Pinpoint the cell where the given text exists, returning its [X, Y] midpoint coordinate. 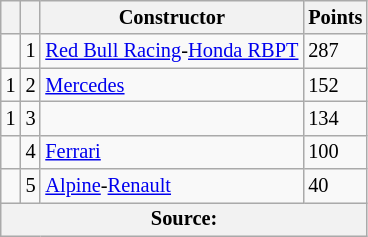
Red Bull Racing-Honda RBPT [172, 51]
287 [335, 51]
Points [335, 17]
Mercedes [172, 85]
134 [335, 118]
4 [31, 152]
3 [31, 118]
100 [335, 152]
Source: [184, 219]
Constructor [172, 17]
2 [31, 85]
Alpine-Renault [172, 186]
5 [31, 186]
40 [335, 186]
Ferrari [172, 152]
152 [335, 85]
